Output the (x, y) coordinate of the center of the cell containing the given text.  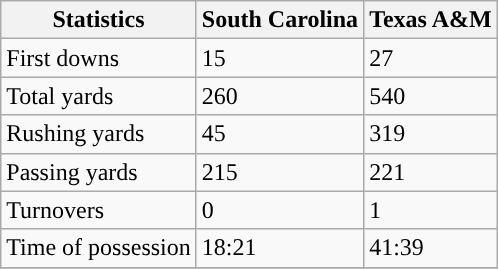
45 (280, 134)
215 (280, 172)
Rushing yards (99, 134)
18:21 (280, 248)
Passing yards (99, 172)
0 (280, 210)
Turnovers (99, 210)
260 (280, 96)
Total yards (99, 96)
27 (431, 58)
41:39 (431, 248)
South Carolina (280, 20)
Texas A&M (431, 20)
First downs (99, 58)
1 (431, 210)
319 (431, 134)
Time of possession (99, 248)
540 (431, 96)
Statistics (99, 20)
15 (280, 58)
221 (431, 172)
